From the cell containing the given text, extract its center point as [X, Y] coordinate. 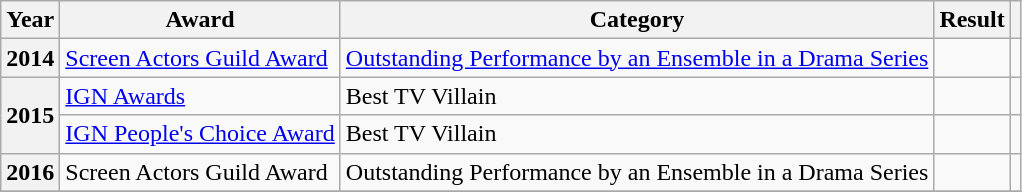
Result [972, 20]
2015 [30, 115]
Year [30, 20]
Category [637, 20]
2016 [30, 172]
2014 [30, 58]
IGN Awards [200, 96]
IGN People's Choice Award [200, 134]
Award [200, 20]
